Scan for the cell matching the given text and deliver its (X, Y) coordinate at center. 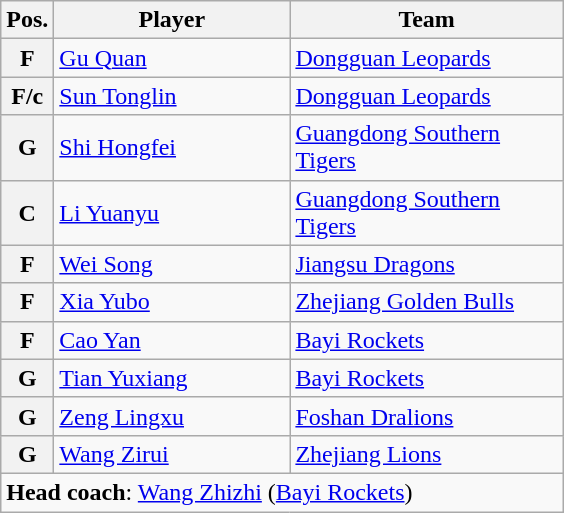
Head coach: Wang Zhizhi (Bayi Rockets) (282, 492)
Xia Yubo (172, 302)
C (28, 212)
Gu Quan (172, 58)
Li Yuanyu (172, 212)
Wei Song (172, 264)
Zhejiang Golden Bulls (427, 302)
Jiangsu Dragons (427, 264)
Cao Yan (172, 340)
Team (427, 20)
Shi Hongfei (172, 148)
Zhejiang Lions (427, 454)
Zeng Lingxu (172, 416)
F/c (28, 96)
Tian Yuxiang (172, 378)
Foshan Dralions (427, 416)
Sun Tonglin (172, 96)
Wang Zirui (172, 454)
Pos. (28, 20)
Player (172, 20)
